Pinpoint the cell where the given text exists, returning its (x, y) midpoint coordinate. 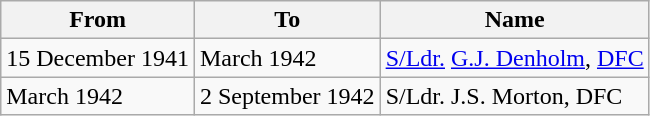
S/Ldr. J.S. Morton, DFC (514, 96)
From (98, 20)
15 December 1941 (98, 58)
To (287, 20)
Name (514, 20)
S/Ldr. G.J. Denholm, DFC (514, 58)
2 September 1942 (287, 96)
